Return (X, Y) of the center of cell containing provided text 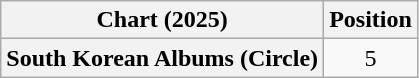
5 (371, 58)
Position (371, 20)
Chart (2025) (162, 20)
South Korean Albums (Circle) (162, 58)
